Locate the cell with the specified text and output its (X, Y) center coordinate. 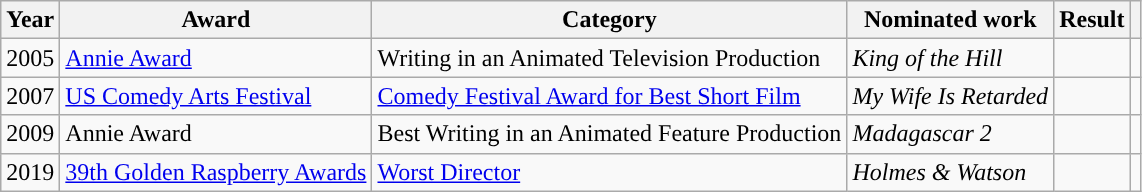
Holmes & Watson (950, 172)
39th Golden Raspberry Awards (216, 172)
Madagascar 2 (950, 134)
2007 (30, 96)
2005 (30, 58)
US Comedy Arts Festival (216, 96)
Category (610, 20)
2009 (30, 134)
Year (30, 20)
Comedy Festival Award for Best Short Film (610, 96)
Result (1092, 20)
Worst Director (610, 172)
2019 (30, 172)
Writing in an Animated Television Production (610, 58)
Nominated work (950, 20)
My Wife Is Retarded (950, 96)
King of the Hill (950, 58)
Best Writing in an Animated Feature Production (610, 134)
Award (216, 20)
